Detect which cell encompasses the target text, then output its (x, y) center coordinate. 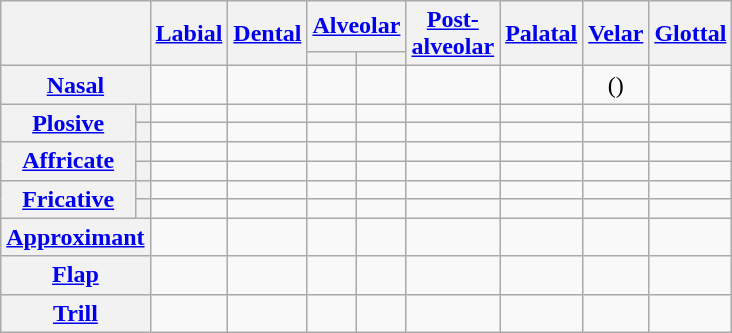
Alveolar (356, 26)
Post-alveolar (453, 34)
Plosive (68, 123)
Trill (76, 313)
Glottal (690, 34)
Nasal (76, 85)
Velar (616, 34)
() (616, 85)
Approximant (76, 237)
Flap (76, 275)
Dental (268, 34)
Labial (189, 34)
Fricative (68, 199)
Affricate (68, 161)
Palatal (542, 34)
